Output the (x, y) coordinate of the center of the cell containing the given text.  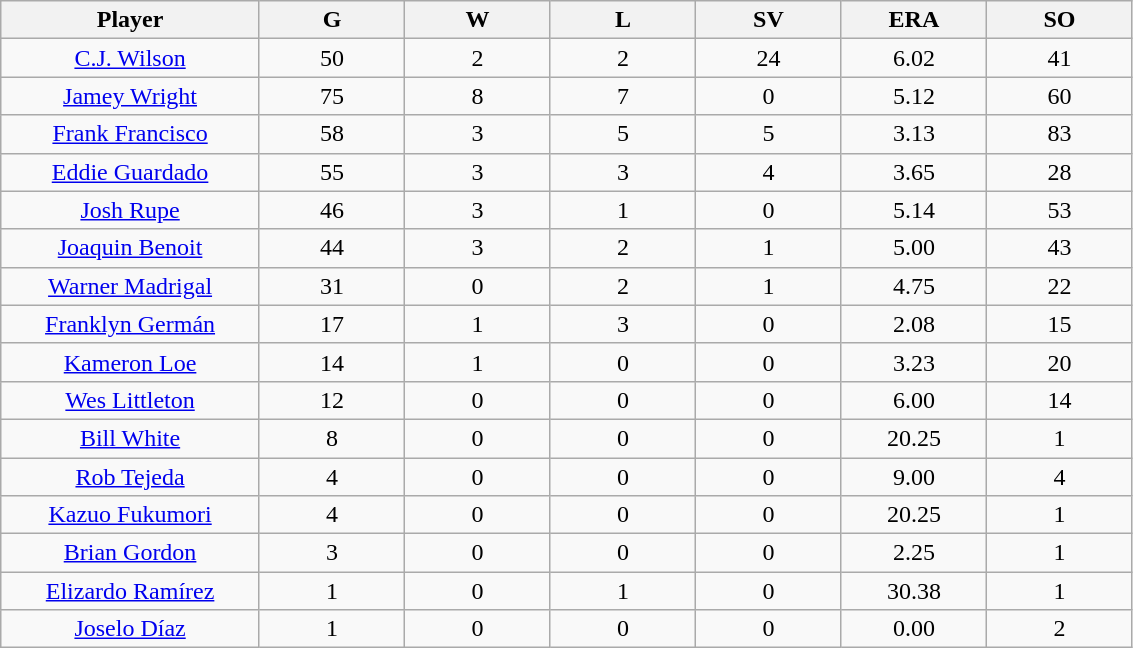
Franklyn Germán (130, 324)
44 (332, 248)
83 (1060, 134)
60 (1060, 96)
Rob Tejeda (130, 477)
Player (130, 20)
41 (1060, 58)
15 (1060, 324)
Frank Francisco (130, 134)
L (622, 20)
Elizardo Ramírez (130, 591)
Josh Rupe (130, 210)
0.00 (914, 629)
Kameron Loe (130, 362)
9.00 (914, 477)
53 (1060, 210)
ERA (914, 20)
2.08 (914, 324)
5.12 (914, 96)
22 (1060, 286)
4.75 (914, 286)
3.65 (914, 172)
C.J. Wilson (130, 58)
5.00 (914, 248)
Warner Madrigal (130, 286)
43 (1060, 248)
SV (768, 20)
Jamey Wright (130, 96)
50 (332, 58)
28 (1060, 172)
Eddie Guardado (130, 172)
5.14 (914, 210)
7 (622, 96)
G (332, 20)
SO (1060, 20)
6.00 (914, 400)
20 (1060, 362)
Joaquin Benoit (130, 248)
Joselo Díaz (130, 629)
Brian Gordon (130, 553)
3.23 (914, 362)
3.13 (914, 134)
Bill White (130, 438)
75 (332, 96)
W (478, 20)
6.02 (914, 58)
Wes Littleton (130, 400)
58 (332, 134)
30.38 (914, 591)
55 (332, 172)
17 (332, 324)
2.25 (914, 553)
Kazuo Fukumori (130, 515)
31 (332, 286)
12 (332, 400)
46 (332, 210)
24 (768, 58)
